Locate the cell with the specified text and output its (x, y) center coordinate. 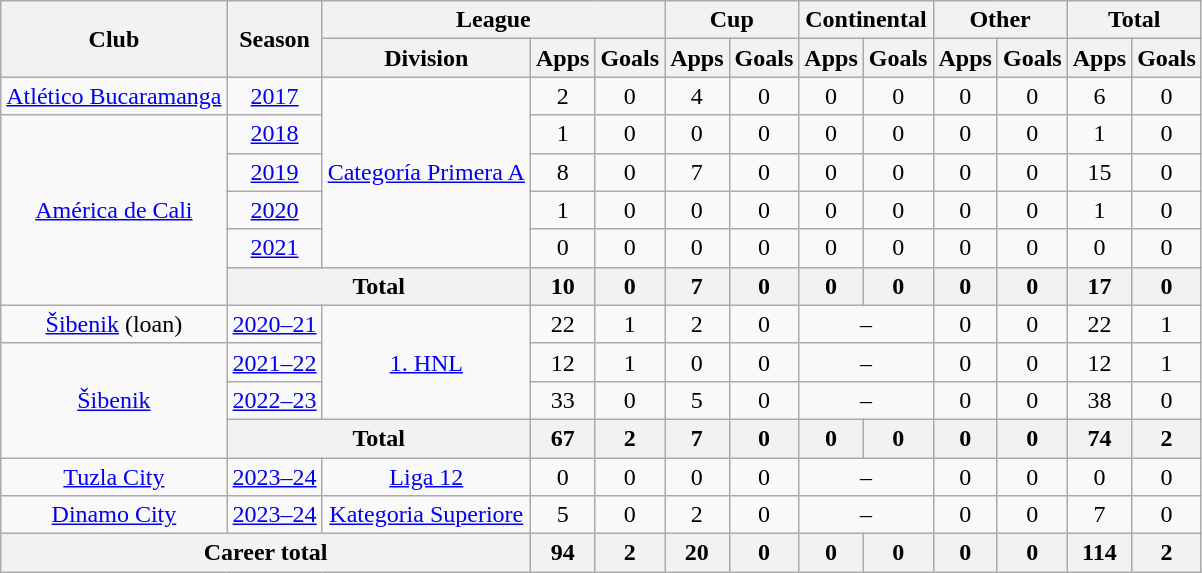
América de Cali (114, 210)
2022–23 (274, 400)
2019 (274, 172)
Club (114, 39)
Dinamo City (114, 515)
Atlético Bucaramanga (114, 96)
8 (562, 172)
Season (274, 39)
2020 (274, 210)
1. HNL (426, 362)
Kategoria Superiore (426, 515)
10 (562, 286)
Career total (266, 553)
Liga 12 (426, 477)
Other (1000, 20)
Tuzla City (114, 477)
Continental (866, 20)
17 (1099, 286)
4 (697, 96)
114 (1099, 553)
League (494, 20)
2021 (274, 248)
6 (1099, 96)
74 (1099, 438)
2020–21 (274, 324)
38 (1099, 400)
15 (1099, 172)
Categoría Primera A (426, 172)
20 (697, 553)
Division (426, 58)
2017 (274, 96)
33 (562, 400)
Šibenik (114, 400)
67 (562, 438)
Šibenik (loan) (114, 324)
Cup (732, 20)
2021–22 (274, 362)
2018 (274, 134)
94 (562, 553)
